Output the (x, y) coordinate of the center of the cell containing the given text.  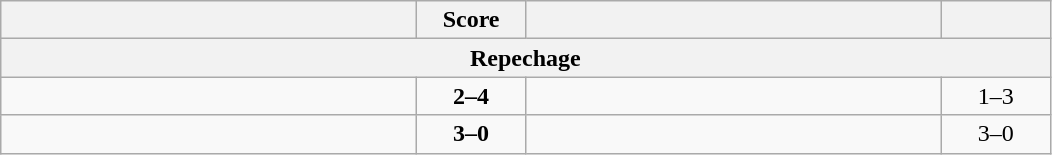
Score (472, 20)
2–4 (472, 96)
1–3 (996, 96)
Repechage (526, 58)
